Provide the [x, y] coordinate of the cell's center where the given text is located.  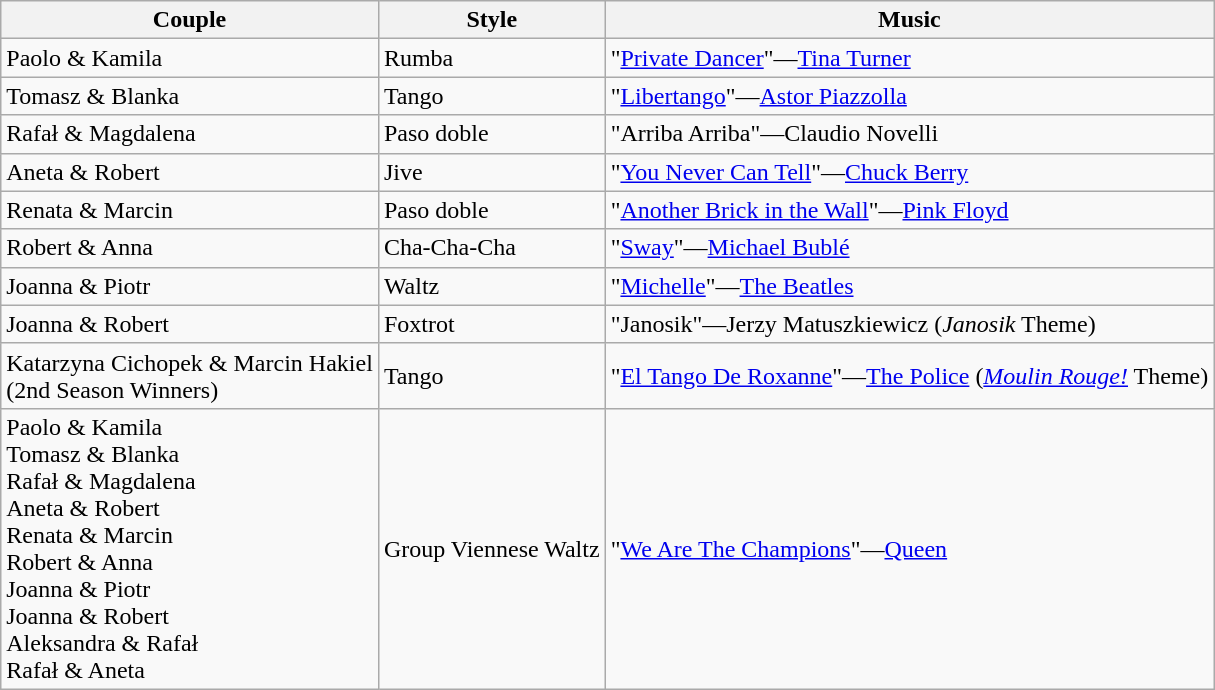
Rafał & Magdalena [190, 134]
"We Are The Champions"—Queen [910, 548]
"El Tango De Roxanne"—The Police (Moulin Rouge! Theme) [910, 376]
Tomasz & Blanka [190, 96]
"Sway"—Michael Bublé [910, 248]
"Another Brick in the Wall"—Pink Floyd [910, 210]
Style [492, 20]
Aneta & Robert [190, 172]
"Janosik"—Jerzy Matuszkiewicz (Janosik Theme) [910, 324]
"Libertango"—Astor Piazzolla [910, 96]
Paolo & Kamila [190, 58]
"Arriba Arriba"—Claudio Novelli [910, 134]
Music [910, 20]
Robert & Anna [190, 248]
Waltz [492, 286]
Katarzyna Cichopek & Marcin Hakiel(2nd Season Winners) [190, 376]
Renata & Marcin [190, 210]
"You Never Can Tell"—Chuck Berry [910, 172]
Couple [190, 20]
"Michelle"—The Beatles [910, 286]
Rumba [492, 58]
"Private Dancer"—Tina Turner [910, 58]
Joanna & Robert [190, 324]
Jive [492, 172]
Group Viennese Waltz [492, 548]
Foxtrot [492, 324]
Joanna & Piotr [190, 286]
Cha-Cha-Cha [492, 248]
